Capture the cell that displays the provided text and extract its [X, Y] central coordinate. 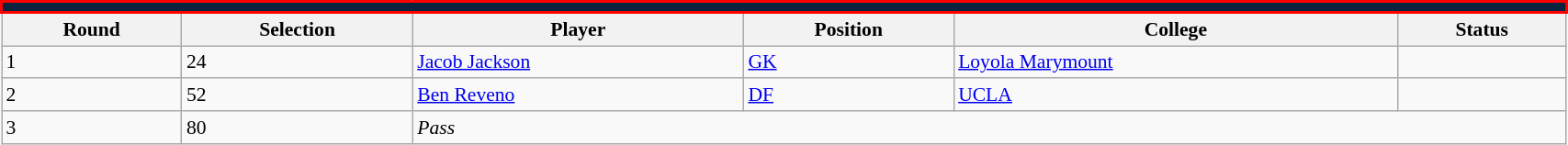
GK [849, 62]
Ben Reveno [578, 95]
College [1176, 29]
52 [298, 95]
Player [578, 29]
DF [849, 95]
Status [1483, 29]
Pass [989, 128]
3 [92, 128]
Selection [298, 29]
24 [298, 62]
Loyola Marymount [1176, 62]
80 [298, 128]
Position [849, 29]
UCLA [1176, 95]
1 [92, 62]
Jacob Jackson [578, 62]
2 [92, 95]
Round [92, 29]
